Capture the cell that displays the provided text and extract its [x, y] central coordinate. 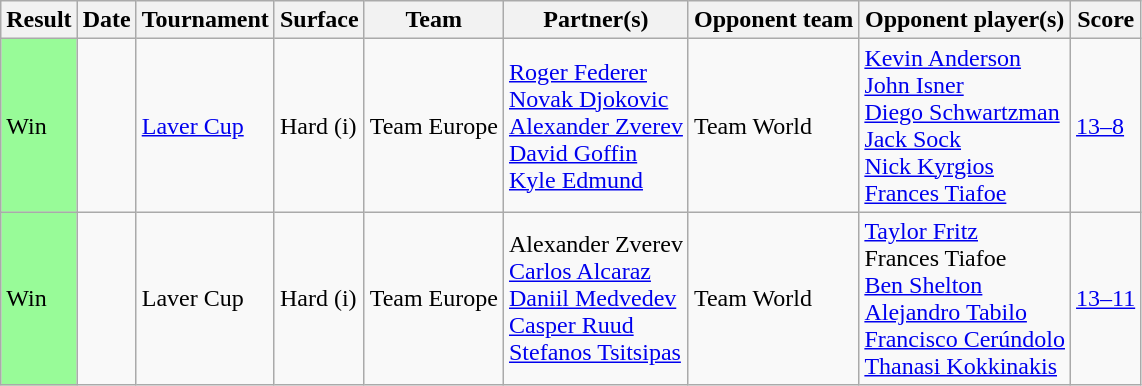
Result [39, 20]
Date [106, 20]
Surface [319, 20]
13–11 [1106, 298]
13–8 [1106, 126]
Partner(s) [596, 20]
Opponent team [773, 20]
Score [1106, 20]
Roger FedererNovak DjokovicAlexander ZverevDavid GoffinKyle Edmund [596, 126]
Tournament [205, 20]
Team [434, 20]
Opponent player(s) [965, 20]
Kevin AndersonJohn IsnerDiego SchwartzmanJack SockNick KyrgiosFrances Tiafoe [965, 126]
Taylor FritzFrances TiafoeBen SheltonAlejandro TabiloFrancisco CerúndoloThanasi Kokkinakis [965, 298]
Alexander ZverevCarlos AlcarazDaniil MedvedevCasper RuudStefanos Tsitsipas [596, 298]
